Scan for the cell matching the given text and deliver its [X, Y] coordinate at center. 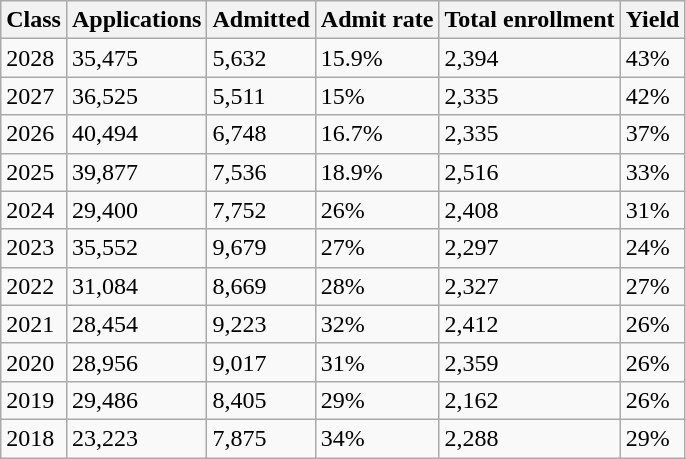
2019 [34, 400]
Class [34, 20]
8,669 [261, 286]
33% [652, 172]
Admit rate [377, 20]
40,494 [136, 134]
7,536 [261, 172]
Admitted [261, 20]
29,400 [136, 210]
39,877 [136, 172]
2,297 [530, 248]
7,752 [261, 210]
35,552 [136, 248]
9,017 [261, 362]
34% [377, 438]
2,162 [530, 400]
28,454 [136, 324]
2,408 [530, 210]
35,475 [136, 58]
32% [377, 324]
Applications [136, 20]
2,412 [530, 324]
31,084 [136, 286]
2024 [34, 210]
9,223 [261, 324]
2,327 [530, 286]
Yield [652, 20]
2021 [34, 324]
9,679 [261, 248]
23,223 [136, 438]
15% [377, 96]
16.7% [377, 134]
37% [652, 134]
28% [377, 286]
36,525 [136, 96]
5,511 [261, 96]
2,516 [530, 172]
2,288 [530, 438]
2028 [34, 58]
Total enrollment [530, 20]
2027 [34, 96]
6,748 [261, 134]
2026 [34, 134]
2020 [34, 362]
24% [652, 248]
2023 [34, 248]
2022 [34, 286]
43% [652, 58]
2,359 [530, 362]
7,875 [261, 438]
2,394 [530, 58]
5,632 [261, 58]
8,405 [261, 400]
18.9% [377, 172]
15.9% [377, 58]
2018 [34, 438]
29,486 [136, 400]
2025 [34, 172]
28,956 [136, 362]
42% [652, 96]
